From the cell containing the given text, extract its center point as [X, Y] coordinate. 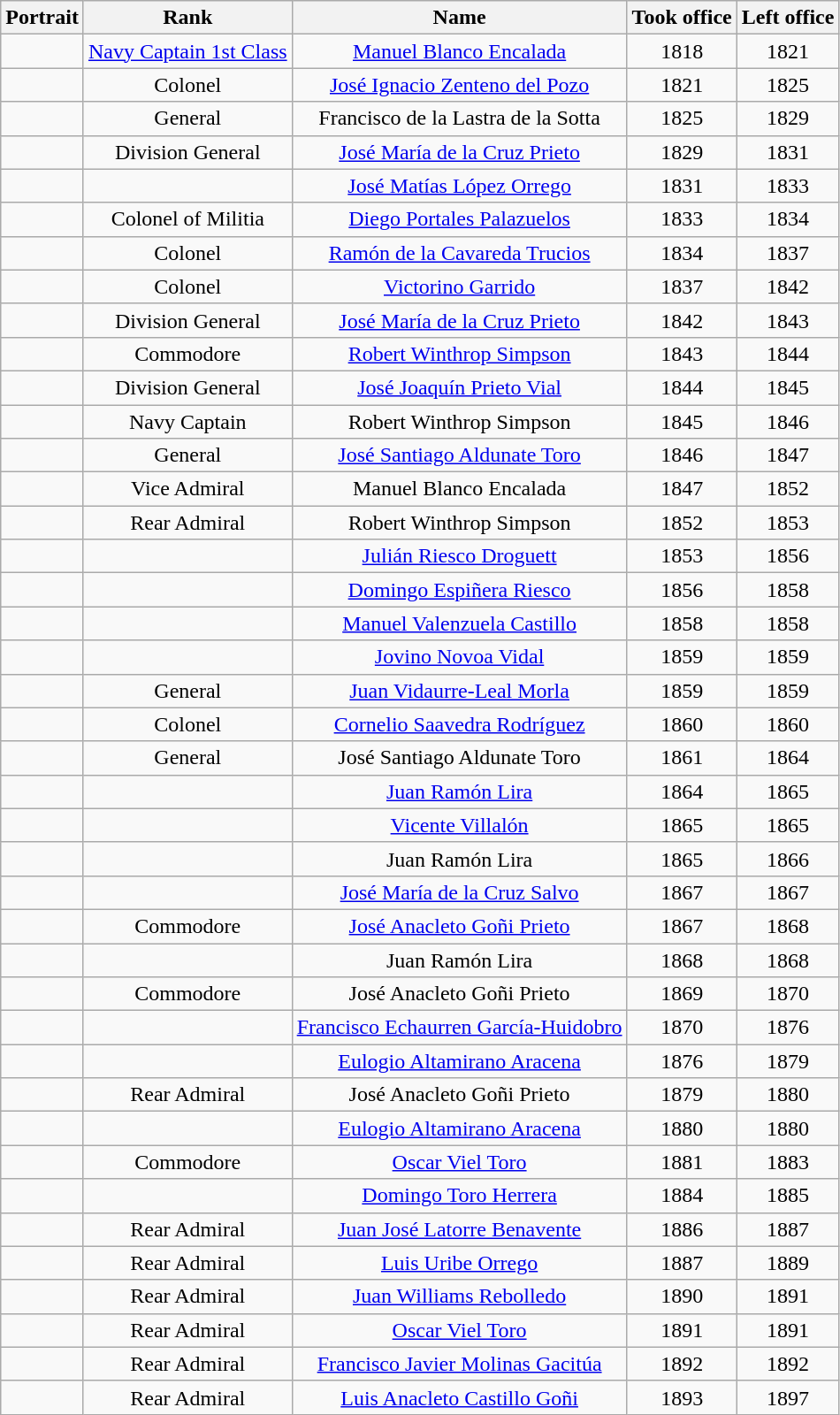
1881 [682, 1162]
1897 [788, 1397]
Cornelio Saavedra Rodríguez [460, 724]
1866 [788, 859]
Portrait [42, 18]
Vice Admiral [187, 489]
Francisco Echaurren García-Huidobro [460, 1028]
Domingo Toro Herrera [460, 1196]
1886 [682, 1229]
Luis Anacleto Castillo Goñi [460, 1397]
1818 [682, 51]
1883 [788, 1162]
1869 [682, 994]
Francisco de la Lastra de la Sotta [460, 119]
Vicente Villalón [460, 825]
Navy Captain [187, 422]
1893 [682, 1397]
José Joaquín Prieto Vial [460, 387]
José Ignacio Zenteno del Pozo [460, 85]
1861 [682, 758]
Colonel of Militia [187, 219]
1890 [682, 1296]
Luis Uribe Orrego [460, 1263]
Took office [682, 18]
1889 [788, 1263]
1885 [788, 1196]
Francisco Javier Molinas Gacitúa [460, 1364]
Name [460, 18]
Julián Riesco Droguett [460, 556]
José Matías López Orrego [460, 186]
Jovino Novoa Vidal [460, 657]
Ramón de la Cavareda Trucios [460, 253]
Rank [187, 18]
José María de la Cruz Salvo [460, 892]
Domingo Espiñera Riesco [460, 590]
Left office [788, 18]
1884 [682, 1196]
Juan Williams Rebolledo [460, 1296]
Diego Portales Palazuelos [460, 219]
Manuel Valenzuela Castillo [460, 623]
Juan Vidaurre-Leal Morla [460, 691]
Victorino Garrido [460, 287]
Juan José Latorre Benavente [460, 1229]
Navy Captain 1st Class [187, 51]
